Pinpoint the cell where the given text exists, returning its (X, Y) midpoint coordinate. 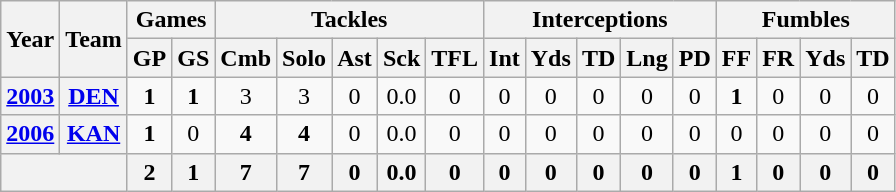
Sck (401, 58)
PD (694, 58)
Lng (647, 58)
2006 (30, 134)
Games (170, 20)
2 (149, 172)
Tackles (350, 20)
GS (194, 58)
DEN (94, 96)
FR (778, 58)
Solo (304, 58)
Fumbles (806, 20)
KAN (94, 134)
GP (149, 58)
2003 (30, 96)
Interceptions (600, 20)
Team (94, 39)
Ast (355, 58)
Cmb (246, 58)
TFL (455, 58)
Int (505, 58)
FF (736, 58)
Year (30, 39)
